For the text-containing cell, return its midpoint in (X, Y) coordinate format. 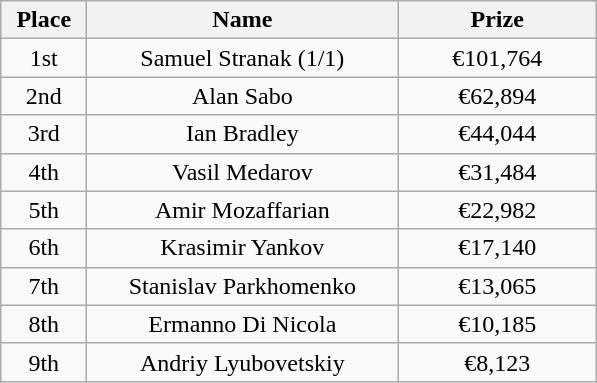
Amir Mozaffarian (242, 210)
4th (44, 172)
€44,044 (498, 134)
Stanislav Parkhomenko (242, 286)
Andriy Lyubovetskiy (242, 362)
Alan Sabo (242, 96)
Name (242, 20)
€22,982 (498, 210)
9th (44, 362)
€62,894 (498, 96)
2nd (44, 96)
Ian Bradley (242, 134)
3rd (44, 134)
€13,065 (498, 286)
€10,185 (498, 324)
€17,140 (498, 248)
Ermanno Di Nicola (242, 324)
Krasimir Yankov (242, 248)
Vasil Medarov (242, 172)
5th (44, 210)
Prize (498, 20)
Place (44, 20)
€31,484 (498, 172)
Samuel Stranak (1/1) (242, 58)
€8,123 (498, 362)
8th (44, 324)
7th (44, 286)
1st (44, 58)
€101,764 (498, 58)
6th (44, 248)
